Return the (X, Y) coordinate for the center point of the cell that contains the specified text.  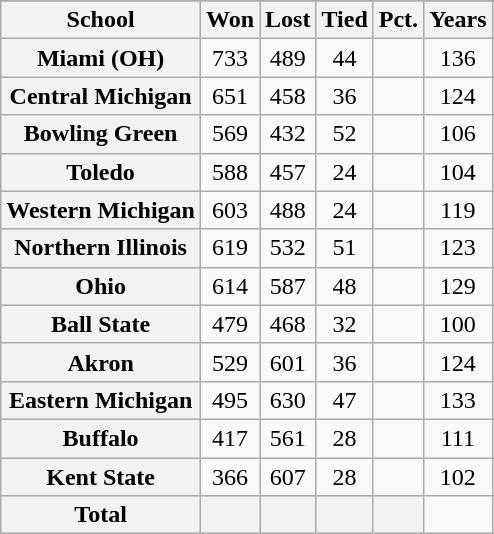
458 (288, 96)
532 (288, 248)
Tied (344, 20)
630 (288, 400)
32 (344, 324)
136 (458, 58)
School (101, 20)
488 (288, 210)
Won (230, 20)
607 (288, 477)
Total (101, 515)
Western Michigan (101, 210)
47 (344, 400)
Akron (101, 362)
603 (230, 210)
Ohio (101, 286)
614 (230, 286)
733 (230, 58)
588 (230, 172)
601 (288, 362)
Years (458, 20)
Pct. (398, 20)
Lost (288, 20)
495 (230, 400)
Miami (OH) (101, 58)
Buffalo (101, 438)
102 (458, 477)
111 (458, 438)
587 (288, 286)
489 (288, 58)
366 (230, 477)
Central Michigan (101, 96)
619 (230, 248)
561 (288, 438)
51 (344, 248)
Kent State (101, 477)
432 (288, 134)
129 (458, 286)
100 (458, 324)
44 (344, 58)
479 (230, 324)
651 (230, 96)
52 (344, 134)
457 (288, 172)
Toledo (101, 172)
468 (288, 324)
529 (230, 362)
417 (230, 438)
133 (458, 400)
Ball State (101, 324)
569 (230, 134)
119 (458, 210)
106 (458, 134)
Eastern Michigan (101, 400)
123 (458, 248)
104 (458, 172)
Northern Illinois (101, 248)
Bowling Green (101, 134)
48 (344, 286)
